Find where the given text appears and provide that cell's center as (X, Y) coordinate. 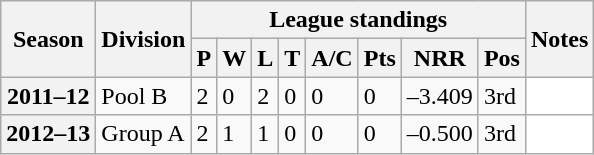
A/C (332, 58)
League standings (358, 20)
Pos (502, 58)
NRR (440, 58)
2012–13 (48, 134)
2011–12 (48, 96)
Division (144, 39)
T (292, 58)
–0.500 (440, 134)
Group A (144, 134)
Pool B (144, 96)
W (234, 58)
L (266, 58)
Season (48, 39)
Pts (380, 58)
–3.409 (440, 96)
P (204, 58)
Notes (559, 39)
